Output the (X, Y) coordinate of the center of the cell containing the given text.  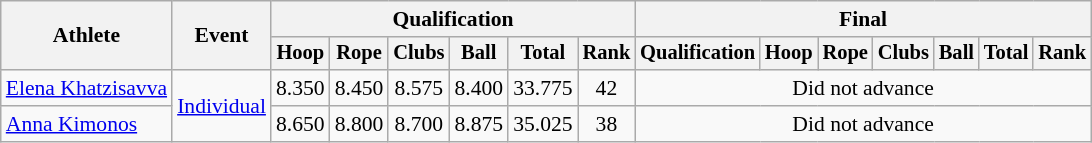
42 (607, 88)
8.650 (300, 124)
Anna Kimonos (86, 124)
8.575 (418, 88)
Individual (222, 106)
Athlete (86, 36)
35.025 (542, 124)
Event (222, 36)
8.450 (360, 88)
8.800 (360, 124)
8.700 (418, 124)
Elena Khatzisavva (86, 88)
33.775 (542, 88)
8.400 (478, 88)
38 (607, 124)
8.350 (300, 88)
Final (863, 19)
8.875 (478, 124)
